Determine the [x, y] coordinate at the center of the cell enclosing the given text.  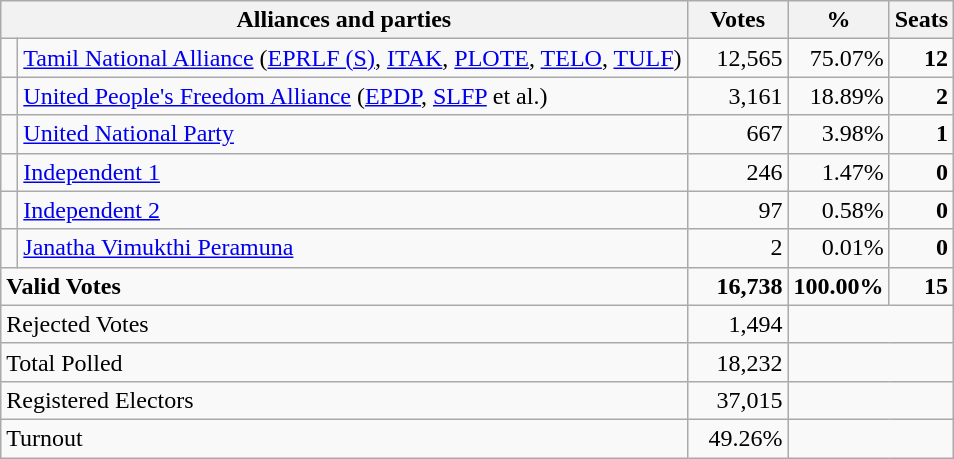
Votes [738, 20]
100.00% [838, 286]
Tamil National Alliance (EPRLF (S), ITAK, PLOTE, TELO, TULF) [352, 58]
18.89% [838, 96]
1 [921, 134]
Seats [921, 20]
75.07% [838, 58]
49.26% [738, 438]
3.98% [838, 134]
0.01% [838, 248]
0.58% [838, 210]
Valid Votes [344, 286]
Rejected Votes [344, 324]
97 [738, 210]
Janatha Vimukthi Peramuna [352, 248]
Total Polled [344, 362]
1.47% [838, 172]
Independent 1 [352, 172]
667 [738, 134]
1,494 [738, 324]
Registered Electors [344, 400]
Independent 2 [352, 210]
18,232 [738, 362]
12 [921, 58]
United National Party [352, 134]
3,161 [738, 96]
37,015 [738, 400]
United People's Freedom Alliance (EPDP, SLFP et al.) [352, 96]
Turnout [344, 438]
% [838, 20]
15 [921, 286]
12,565 [738, 58]
246 [738, 172]
Alliances and parties [344, 20]
16,738 [738, 286]
